Pinpoint the cell where the given text exists, returning its [X, Y] midpoint coordinate. 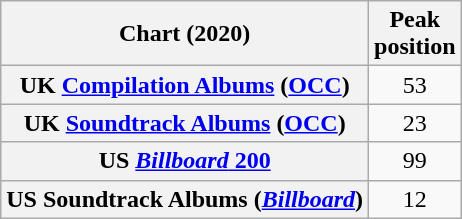
99 [415, 161]
23 [415, 123]
US Soundtrack Albums (Billboard) [185, 199]
Peakposition [415, 34]
Chart (2020) [185, 34]
UK Compilation Albums (OCC) [185, 85]
12 [415, 199]
53 [415, 85]
US Billboard 200 [185, 161]
UK Soundtrack Albums (OCC) [185, 123]
